Find where the given text appears and provide that cell's center as [x, y] coordinate. 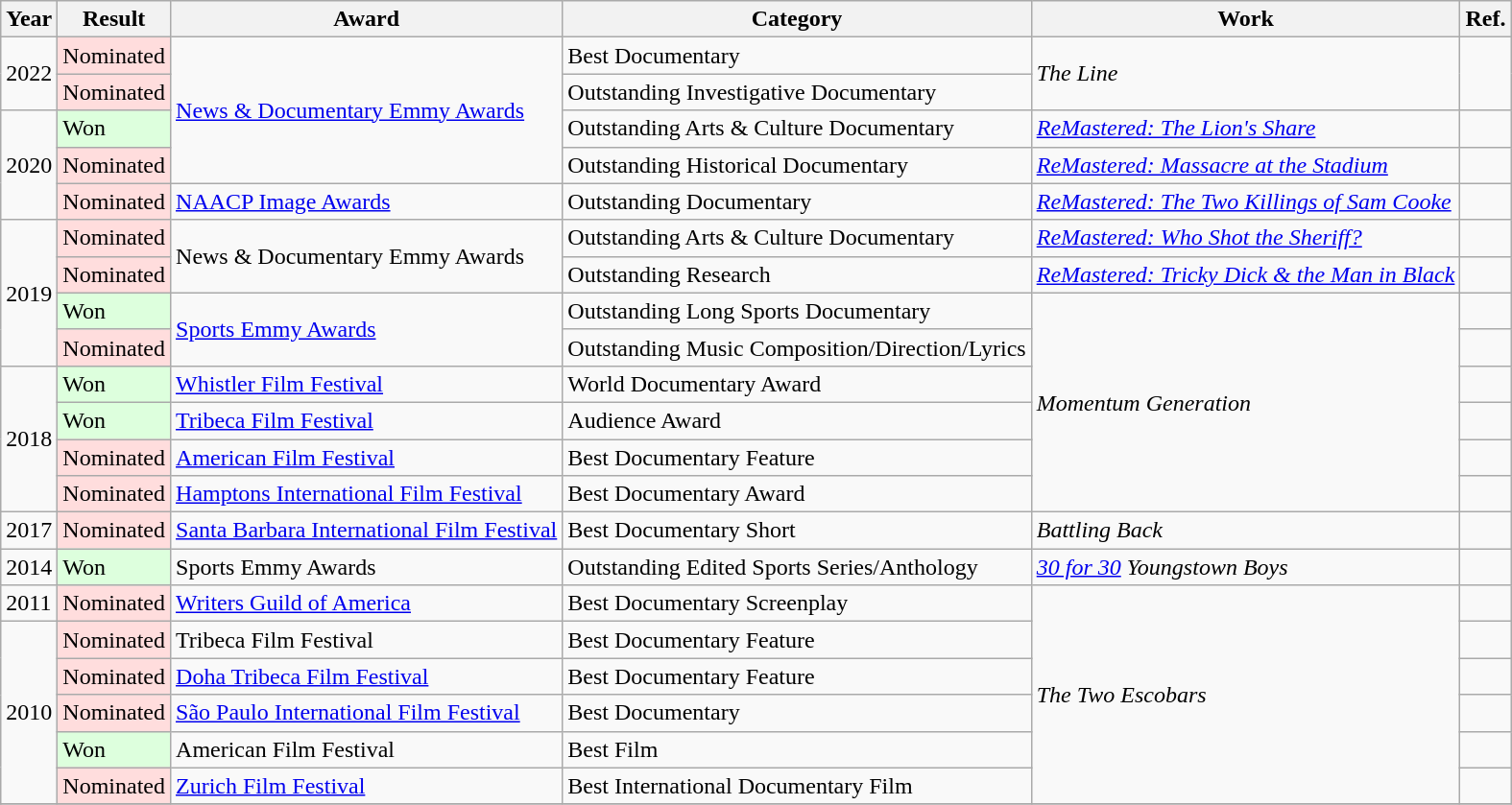
Category [797, 19]
Outstanding Long Sports Documentary [797, 311]
The Two Escobars [1246, 695]
Audience Award [797, 420]
2019 [29, 293]
Result [114, 19]
ReMastered: Tricky Dick & the Man in Black [1246, 274]
Hamptons International Film Festival [367, 494]
Doha Tribeca Film Festival [367, 676]
São Paulo International Film Festival [367, 713]
2020 [29, 165]
Outstanding Research [797, 274]
ReMastered: Who Shot the Sheriff? [1246, 238]
Best International Documentary Film [797, 786]
Work [1246, 19]
30 for 30 Youngstown Boys [1246, 567]
Whistler Film Festival [367, 384]
The Line [1246, 74]
Award [367, 19]
2018 [29, 438]
Outstanding Edited Sports Series/Anthology [797, 567]
Best Documentary Screenplay [797, 604]
2022 [29, 74]
Santa Barbara International Film Festival [367, 531]
Outstanding Documentary [797, 201]
Outstanding Music Composition/Direction/Lyrics [797, 347]
2014 [29, 567]
2011 [29, 604]
World Documentary Award [797, 384]
2017 [29, 531]
Best Documentary Short [797, 531]
Best Film [797, 749]
ReMastered: The Lion's Share [1246, 129]
Battling Back [1246, 531]
2010 [29, 713]
Outstanding Historical Documentary [797, 165]
ReMastered: The Two Killings of Sam Cooke [1246, 201]
NAACP Image Awards [367, 201]
Writers Guild of America [367, 604]
Outstanding Investigative Documentary [797, 92]
Best Documentary Award [797, 494]
ReMastered: Massacre at the Stadium [1246, 165]
Momentum Generation [1246, 402]
Zurich Film Festival [367, 786]
Ref. [1486, 19]
Year [29, 19]
